Capture the cell that displays the provided text and extract its (X, Y) central coordinate. 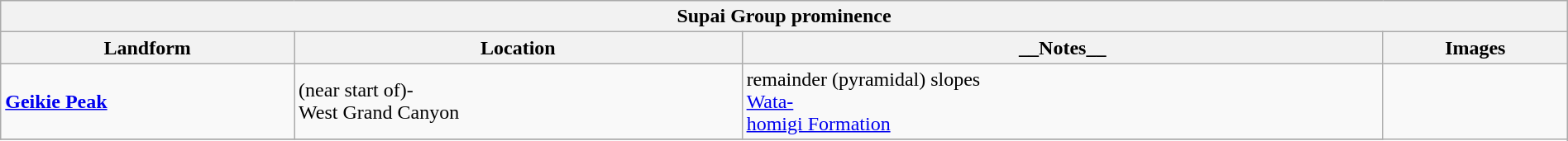
Landform (147, 48)
__Notes__ (1062, 48)
remainder (pyramidal) slopesWata- homigi Formation (1062, 101)
Location (519, 48)
Geikie Peak (147, 101)
(near start of)-West Grand Canyon (519, 101)
Supai Group prominence (784, 16)
Images (1475, 48)
